Pinpoint the cell where the given text exists, returning its [X, Y] midpoint coordinate. 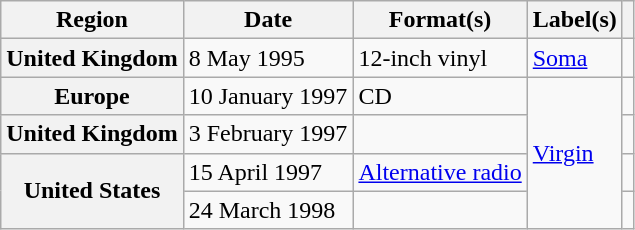
12-inch vinyl [440, 58]
Label(s) [574, 20]
15 April 1997 [268, 172]
Format(s) [440, 20]
Virgin [574, 153]
8 May 1995 [268, 58]
3 February 1997 [268, 134]
Soma [574, 58]
Europe [92, 96]
CD [440, 96]
United States [92, 191]
Alternative radio [440, 172]
10 January 1997 [268, 96]
Date [268, 20]
24 March 1998 [268, 210]
Region [92, 20]
